From the cell containing the given text, extract its center point as (x, y) coordinate. 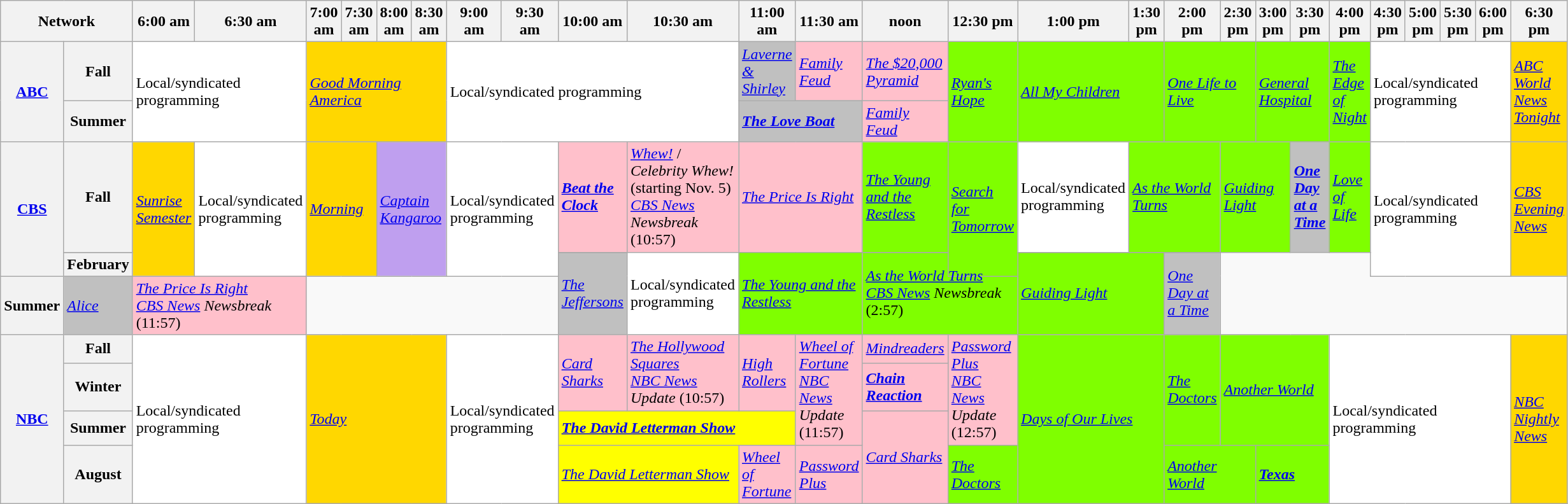
Sunrise Semester (164, 209)
Alice (98, 305)
CBS (32, 209)
General Hospital (1292, 92)
August (98, 474)
The $20,000 Pyramid (905, 71)
Search for Tomorrow (982, 209)
8:00 am (394, 22)
Days of Our Lives (1091, 419)
Wheel of Fortune (767, 474)
ABC World News Tonight (1539, 92)
Today (376, 419)
1:30 pm (1146, 22)
10:30 am (683, 22)
Captain Kangaroo (411, 209)
The Edge of Night (1350, 92)
6:00 pm (1493, 22)
The Love Boat (801, 121)
12:30 pm (982, 22)
High Rollers (767, 373)
The Jeffersons (592, 293)
7:00 am (324, 22)
ABC (32, 92)
7:30 am (359, 22)
All My Children (1091, 92)
One Life to Live (1210, 92)
CBS Evening News (1539, 209)
The Hollywood SquaresNBC News Update (10:57) (683, 373)
Chain Reaction (905, 387)
Texas (1292, 474)
4:00 pm (1350, 22)
As the World TurnsCBS News Newsbreak (2:57) (940, 293)
5:00 pm (1423, 22)
Good Morning America (376, 92)
Password Plus (829, 474)
6:30 pm (1539, 22)
11:30 am (829, 22)
noon (905, 22)
Beat the Clock (592, 197)
9:00 am (474, 22)
February (98, 264)
10:00 am (592, 22)
5:30 pm (1457, 22)
3:00 pm (1272, 22)
Laverne & Shirley (767, 71)
Morning (341, 209)
Ryan's Hope (982, 92)
Password PlusNBC News Update (12:57) (982, 389)
2:00 pm (1192, 22)
NBC Nightly News (1539, 419)
1:00 pm (1074, 22)
Network (66, 22)
8:30 am (429, 22)
6:00 am (164, 22)
2:30 pm (1238, 22)
Love of Life (1350, 197)
The Price Is RightCBS News Newsbreak (11:57) (219, 305)
Winter (98, 387)
3:30 pm (1309, 22)
The Price Is Right (801, 197)
Whew! / Celebrity Whew! (starting Nov. 5)CBS News Newsbreak (10:57) (683, 197)
11:00 am (767, 22)
Mindreaders (905, 349)
9:30 am (530, 22)
6:30 am (251, 22)
4:30 pm (1387, 22)
As the World Turns (1174, 197)
NBC (32, 419)
Wheel of FortuneNBC News Update (11:57) (829, 389)
